Return the [X, Y] coordinate for the center point of the cell that contains the specified text.  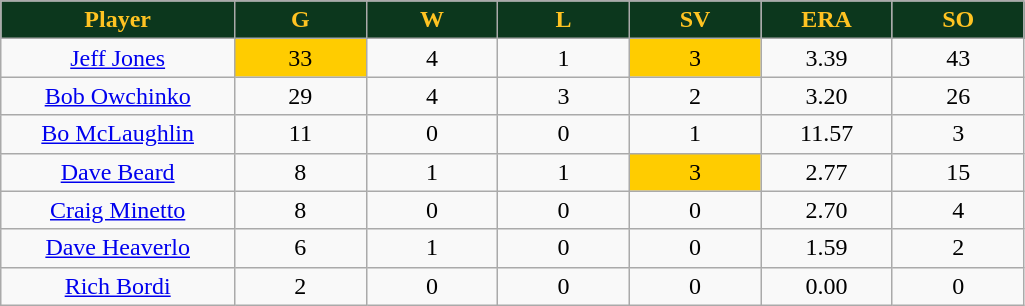
26 [958, 96]
W [432, 20]
3.39 [827, 58]
Bo McLaughlin [118, 134]
1.59 [827, 248]
11 [301, 134]
SV [695, 20]
43 [958, 58]
Dave Heaverlo [118, 248]
Bob Owchinko [118, 96]
6 [301, 248]
2.70 [827, 210]
29 [301, 96]
15 [958, 172]
SO [958, 20]
Dave Beard [118, 172]
ERA [827, 20]
Rich Bordi [118, 286]
0.00 [827, 286]
G [301, 20]
Player [118, 20]
Craig Minetto [118, 210]
L [564, 20]
2.77 [827, 172]
3.20 [827, 96]
11.57 [827, 134]
Jeff Jones [118, 58]
33 [301, 58]
